Provide the (X, Y) coordinate of the cell's center where the given text is located.  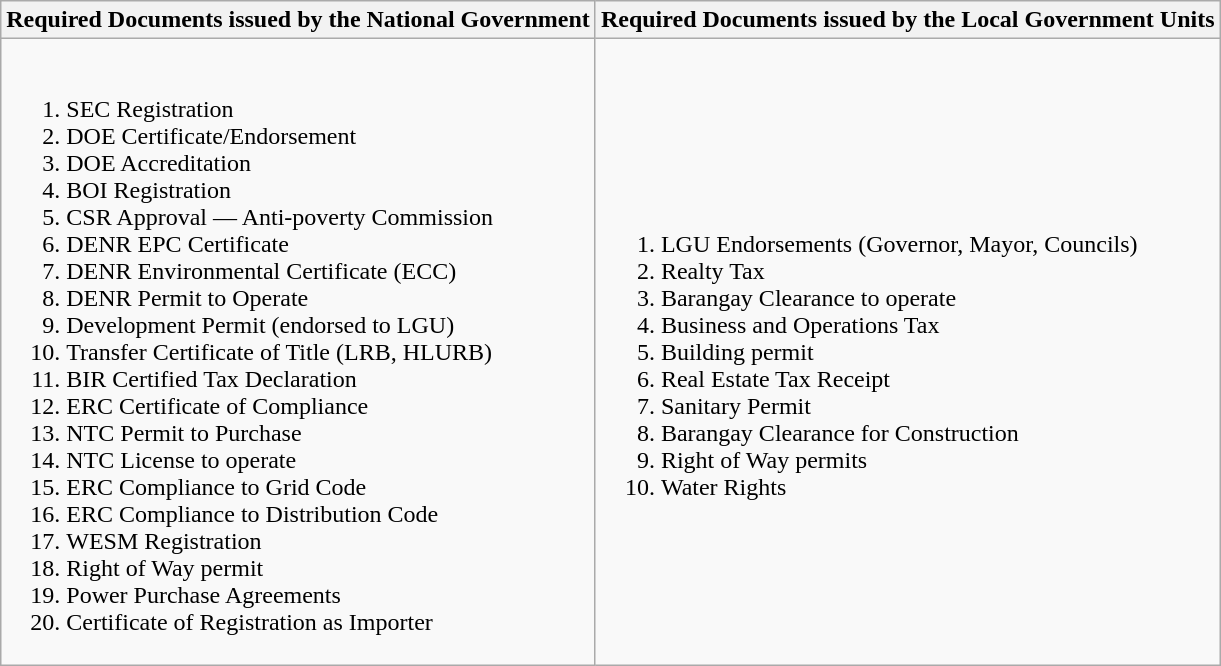
Required Documents issued by the Local Government Units (908, 20)
Required Documents issued by the National Government (298, 20)
